Search for the cell housing the specified text and yield its [X, Y] center coordinate. 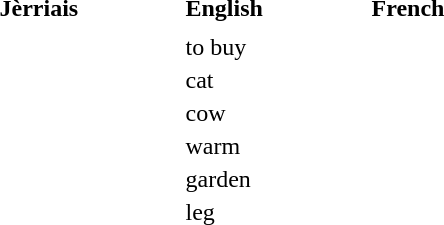
cow [276, 113]
garden [276, 179]
to buy [276, 47]
cat [276, 80]
warm [276, 146]
